Return (X, Y) of the center of cell containing provided text 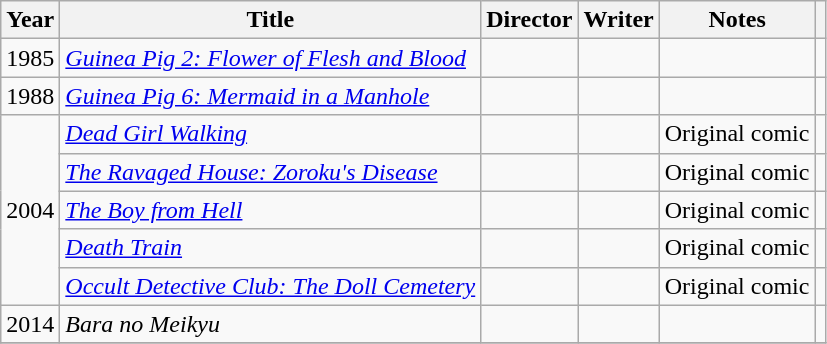
Guinea Pig 2: Flower of Flesh and Blood (270, 58)
Title (270, 20)
The Boy from Hell (270, 210)
The Ravaged House: Zoroku's Disease (270, 172)
Bara no Meikyu (270, 324)
1985 (30, 58)
Guinea Pig 6: Mermaid in a Manhole (270, 96)
Director (530, 20)
2004 (30, 210)
Year (30, 20)
Death Train (270, 248)
1988 (30, 96)
Notes (737, 20)
Dead Girl Walking (270, 134)
Writer (618, 20)
2014 (30, 324)
Occult Detective Club: The Doll Cemetery (270, 286)
